Capture the cell that displays the provided text and extract its (x, y) central coordinate. 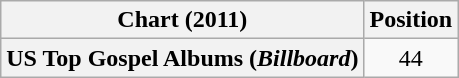
Position (411, 20)
US Top Gospel Albums (Billboard) (182, 58)
44 (411, 58)
Chart (2011) (182, 20)
